Capture the cell that displays the provided text and extract its [X, Y] central coordinate. 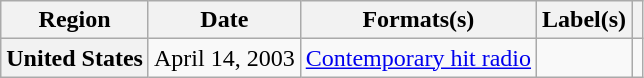
Date [224, 20]
Region [75, 20]
April 14, 2003 [224, 58]
Formats(s) [418, 20]
Label(s) [584, 20]
United States [75, 58]
Contemporary hit radio [418, 58]
